Detect which cell encompasses the target text, then output its [X, Y] center coordinate. 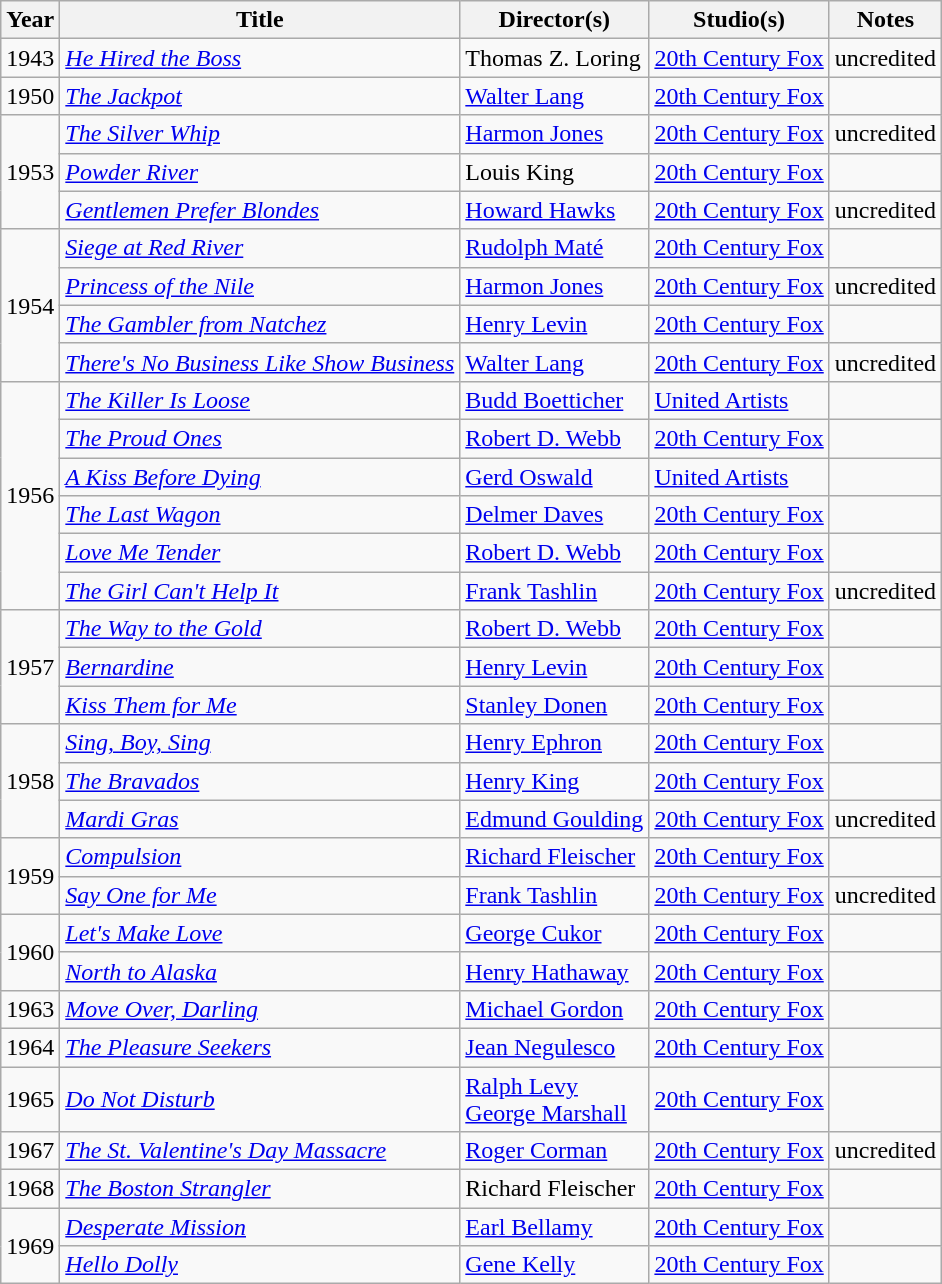
Louis King [554, 172]
1969 [30, 1246]
Michael Gordon [554, 1009]
The Jackpot [260, 96]
Bernardine [260, 667]
Gentlemen Prefer Blondes [260, 210]
1943 [30, 58]
The Last Wagon [260, 515]
Notes [885, 20]
1956 [30, 495]
1967 [30, 1151]
Delmer Daves [554, 515]
A Kiss Before Dying [260, 477]
Edmund Goulding [554, 819]
Henry King [554, 781]
Siege at Red River [260, 248]
The Girl Can't Help It [260, 591]
Title [260, 20]
Henry Ephron [554, 743]
The Boston Strangler [260, 1189]
Move Over, Darling [260, 1009]
Thomas Z. Loring [554, 58]
Stanley Donen [554, 705]
Powder River [260, 172]
Henry Hathaway [554, 971]
Princess of the Nile [260, 286]
Do Not Disturb [260, 1098]
Mardi Gras [260, 819]
Kiss Them for Me [260, 705]
Director(s) [554, 20]
1965 [30, 1098]
1968 [30, 1189]
He Hired the Boss [260, 58]
Jean Negulesco [554, 1047]
Sing, Boy, Sing [260, 743]
Roger Corman [554, 1151]
Hello Dolly [260, 1265]
1954 [30, 305]
The Pleasure Seekers [260, 1047]
North to Alaska [260, 971]
Howard Hawks [554, 210]
1953 [30, 172]
1957 [30, 667]
Budd Boetticher [554, 400]
The Gambler from Natchez [260, 324]
The Way to the Gold [260, 629]
Love Me Tender [260, 553]
Earl Bellamy [554, 1227]
Say One for Me [260, 895]
Ralph LevyGeorge Marshall [554, 1098]
1963 [30, 1009]
The Bravados [260, 781]
1950 [30, 96]
1960 [30, 952]
The St. Valentine's Day Massacre [260, 1151]
Gene Kelly [554, 1265]
The Silver Whip [260, 134]
Let's Make Love [260, 933]
Year [30, 20]
Rudolph Maté [554, 248]
The Proud Ones [260, 438]
Compulsion [260, 857]
Studio(s) [739, 20]
The Killer Is Loose [260, 400]
1958 [30, 781]
1964 [30, 1047]
Gerd Oswald [554, 477]
1959 [30, 876]
George Cukor [554, 933]
Desperate Mission [260, 1227]
There's No Business Like Show Business [260, 362]
